For the text-containing cell, return its midpoint in [X, Y] coordinate format. 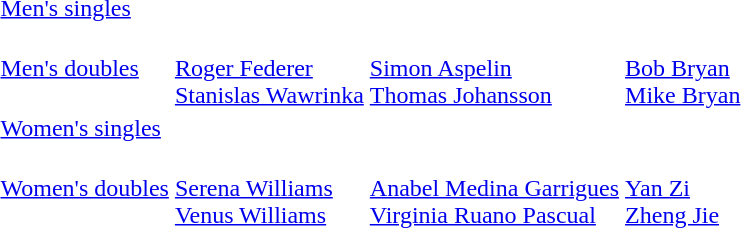
Simon AspelinThomas Johansson [494, 68]
Roger FedererStanislas Wawrinka [269, 68]
